Find where the given text appears and provide that cell's center as (x, y) coordinate. 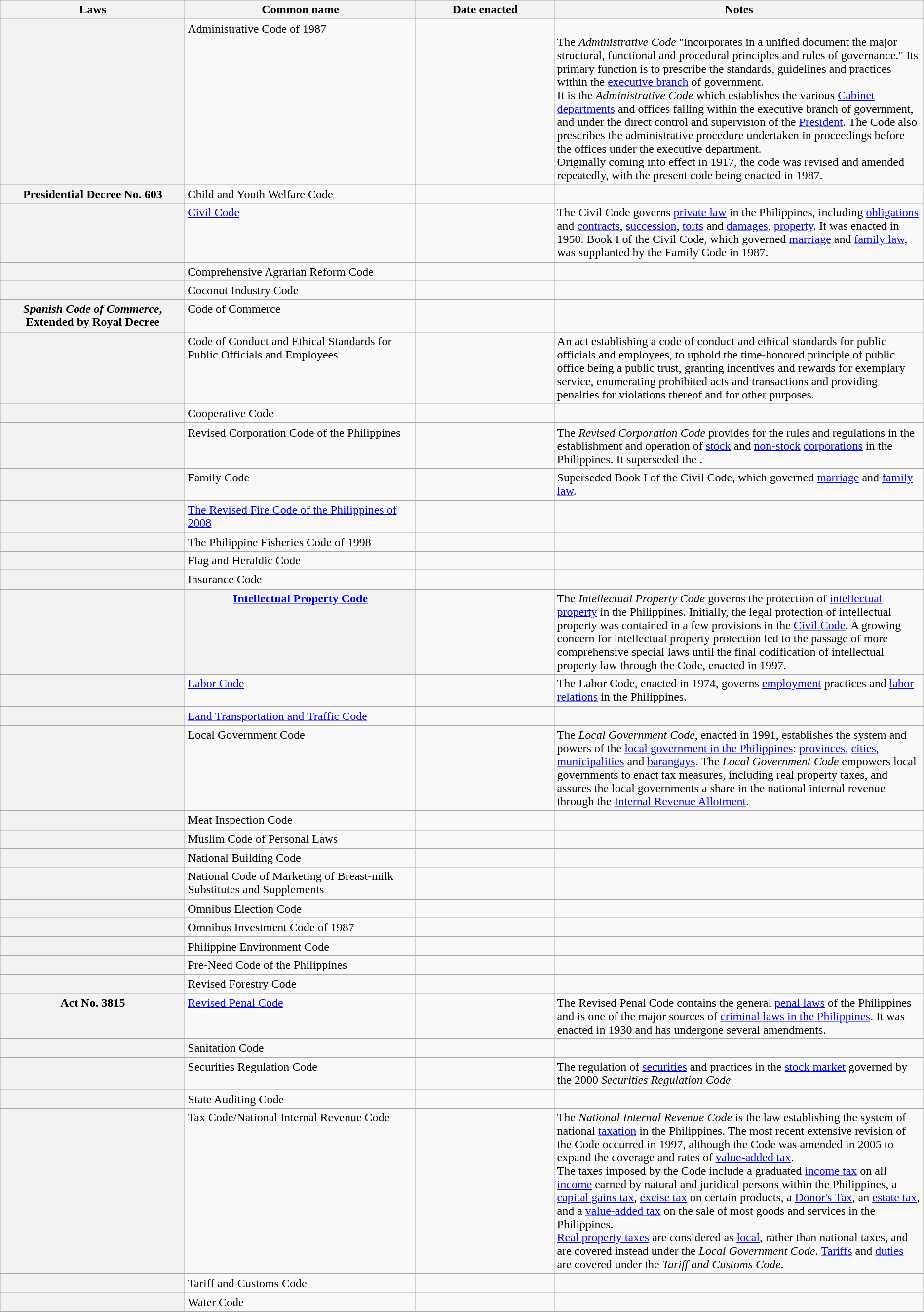
The Labor Code, enacted in 1974, governs employment practices and labor relations in the Philippines. (739, 690)
Notes (739, 10)
Securities Regulation Code (301, 1073)
Administrative Code of 1987 (301, 102)
Tax Code/National Internal Revenue Code (301, 1191)
Revised Forestry Code (301, 984)
Tariff and Customs Code (301, 1283)
Revised Corporation Code of the Philippines (301, 445)
Intellectual Property Code (301, 632)
National Building Code (301, 858)
Revised Penal Code (301, 1016)
National Code of Marketing of Breast-milk Substitutes and Supplements (301, 883)
Sanitation Code (301, 1048)
The regulation of securities and practices in the stock market governed by the 2000 Securities Regulation Code (739, 1073)
Water Code (301, 1302)
The Philippine Fisheries Code of 1998 (301, 542)
Muslim Code of Personal Laws (301, 839)
Meat Inspection Code (301, 820)
Labor Code (301, 690)
Omnibus Election Code (301, 909)
Cooperative Code (301, 413)
Family Code (301, 484)
Flag and Heraldic Code (301, 561)
Code of Conduct and Ethical Standards for Public Officials and Employees (301, 368)
Coconut Industry Code (301, 290)
The Revised Fire Code of the Philippines of 2008 (301, 517)
Laws (93, 10)
Insurance Code (301, 580)
Act No. 3815 (93, 1016)
State Auditing Code (301, 1099)
Presidential Decree No. 603 (93, 194)
Philippine Environment Code (301, 946)
Spanish Code of Commerce, Extended by Royal Decree (93, 316)
Local Government Code (301, 768)
Code of Commerce (301, 316)
Common name (301, 10)
Civil Code (301, 233)
Comprehensive Agrarian Reform Code (301, 272)
Date enacted (485, 10)
Child and Youth Welfare Code (301, 194)
Pre-Need Code of the Philippines (301, 965)
Land Transportation and Traffic Code (301, 716)
Omnibus Investment Code of 1987 (301, 927)
Superseded Book I of the Civil Code, which governed marriage and family law. (739, 484)
